Capture the cell that displays the provided text and extract its [x, y] central coordinate. 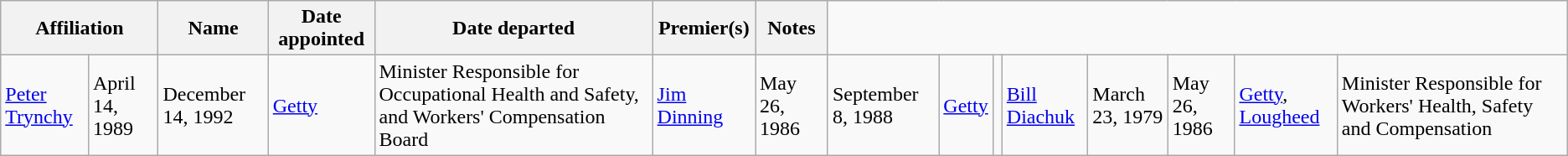
March 23, 1979 [1127, 106]
Bill Diachuk [1044, 106]
December 14, 1992 [213, 106]
Getty, Lougheed [1286, 106]
September 8, 1988 [883, 106]
Jim Dinning [704, 106]
Name [213, 29]
Notes [792, 29]
Minister Responsible for Occupational Health and Safety, and Workers' Compensation Board [513, 106]
April 14, 1989 [122, 106]
Minister Responsible for Workers' Health, Safety and Compensation [1452, 106]
Date departed [513, 29]
Date appointed [322, 29]
Premier(s) [704, 29]
Peter Trynchy [45, 106]
Affiliation [80, 29]
